Provide the [X, Y] coordinate of the cell's center where the given text is located.  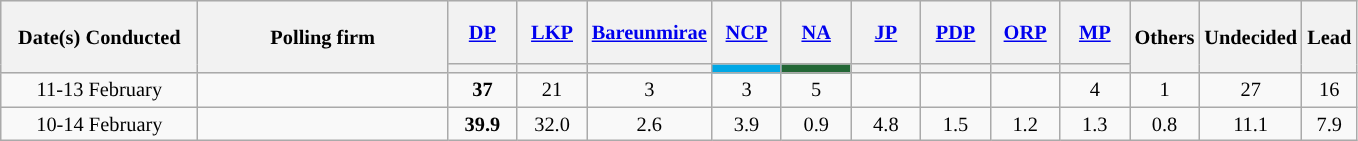
11-13 February [100, 90]
10-14 February [100, 124]
Lead [1330, 38]
16 [1330, 90]
4.8 [886, 124]
0.9 [816, 124]
MP [1095, 32]
NA [816, 32]
Others [1165, 38]
11.1 [1250, 124]
37 [483, 90]
27 [1250, 90]
21 [552, 90]
ORP [1025, 32]
PDP [956, 32]
DP [483, 32]
39.9 [483, 124]
0.8 [1165, 124]
4 [1095, 90]
1.5 [956, 124]
1.2 [1025, 124]
Bareunmirae [650, 32]
1.3 [1095, 124]
Undecided [1250, 38]
1 [1165, 90]
LKP [552, 32]
5 [816, 90]
NCP [747, 32]
3.9 [747, 124]
JP [886, 32]
2.6 [650, 124]
Date(s) Conducted [100, 38]
7.9 [1330, 124]
32.0 [552, 124]
Polling firm [323, 38]
